Locate the cell with the specified text and output its (x, y) center coordinate. 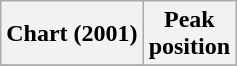
Peakposition (189, 34)
Chart (2001) (72, 34)
